Determine the [X, Y] coordinate at the center of the cell enclosing the given text.  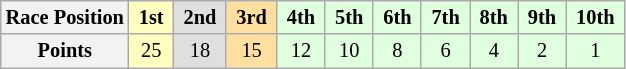
8 [397, 51]
9th [542, 17]
6 [445, 51]
3rd [251, 17]
8th [494, 17]
7th [445, 17]
1st [152, 17]
4th [301, 17]
12 [301, 51]
Race Position [65, 17]
2 [542, 51]
18 [200, 51]
10th [595, 17]
5th [349, 17]
Points [65, 51]
25 [152, 51]
15 [251, 51]
1 [595, 51]
10 [349, 51]
2nd [200, 17]
4 [494, 51]
6th [397, 17]
